Provide the (x, y) coordinate of the cell's center where the given text is located.  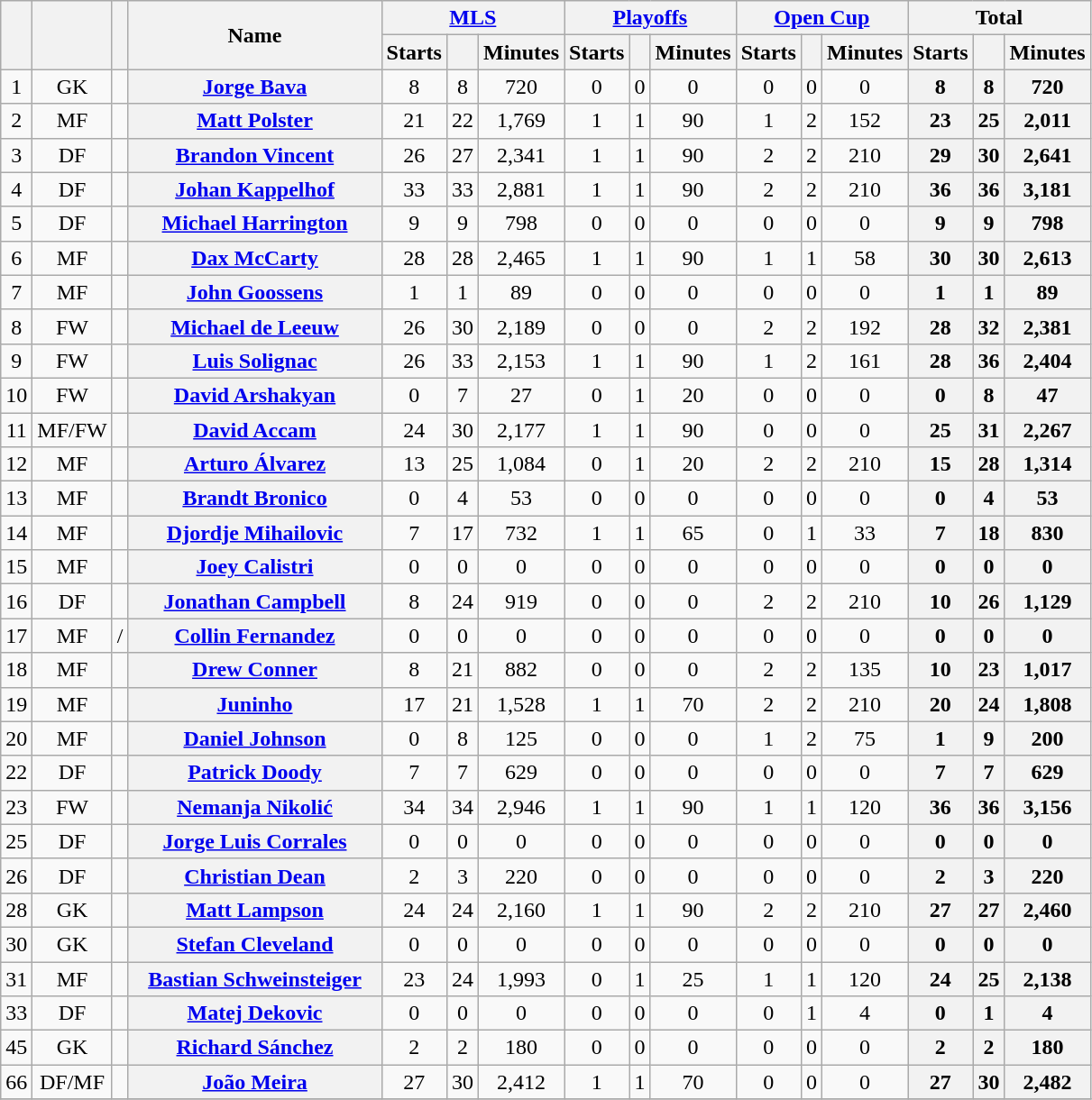
882 (521, 670)
47 (1048, 395)
5 (16, 224)
Brandt Bronico (254, 499)
Collin Fernandez (254, 636)
Jorge Luis Corrales (254, 841)
1,017 (1048, 670)
45 (16, 1048)
65 (693, 533)
919 (521, 601)
David Arshakyan (254, 395)
2,460 (1048, 910)
2,189 (521, 326)
2,946 (521, 807)
John Goossens (254, 292)
2,641 (1048, 155)
32 (988, 326)
192 (866, 326)
DF/MF (72, 1082)
Stefan Cleveland (254, 944)
2,412 (521, 1082)
2,177 (521, 430)
732 (521, 533)
58 (866, 258)
2,138 (1048, 978)
3,156 (1048, 807)
Matej Dekovic (254, 1013)
16 (16, 601)
Johan Kappelhof (254, 189)
2,404 (1048, 361)
Bastian Schweinsteiger (254, 978)
Name (254, 35)
161 (866, 361)
MF/FW (72, 430)
1,808 (1048, 704)
Drew Conner (254, 670)
125 (521, 738)
66 (16, 1082)
135 (866, 670)
2,482 (1048, 1082)
11 (16, 430)
David Accam (254, 430)
3,181 (1048, 189)
29 (941, 155)
Michael de Leeuw (254, 326)
Nemanja Nikolić (254, 807)
200 (1048, 738)
MLS (473, 18)
Matt Polster (254, 121)
12 (16, 464)
75 (866, 738)
2,267 (1048, 430)
2,381 (1048, 326)
Total (999, 18)
2,613 (1048, 258)
Michael Harrington (254, 224)
Jonathan Campbell (254, 601)
2,160 (521, 910)
Dax McCarty (254, 258)
Juninho (254, 704)
1,129 (1048, 601)
Djordje Mihailovic (254, 533)
Matt Lampson (254, 910)
Richard Sánchez (254, 1048)
2,881 (521, 189)
Luis Solignac (254, 361)
Jorge Bava (254, 87)
2,153 (521, 361)
6 (16, 258)
2,011 (1048, 121)
1,769 (521, 121)
Brandon Vincent (254, 155)
Playoffs (651, 18)
Daniel Johnson (254, 738)
1,314 (1048, 464)
152 (866, 121)
Christian Dean (254, 875)
João Meira (254, 1082)
Joey Calistri (254, 567)
/ (120, 636)
1,993 (521, 978)
830 (1048, 533)
1,084 (521, 464)
2,341 (521, 155)
14 (16, 533)
2,465 (521, 258)
Patrick Doody (254, 773)
1,528 (521, 704)
19 (16, 704)
Open Cup (822, 18)
Arturo Álvarez (254, 464)
